Search for the cell housing the specified text and yield its (x, y) center coordinate. 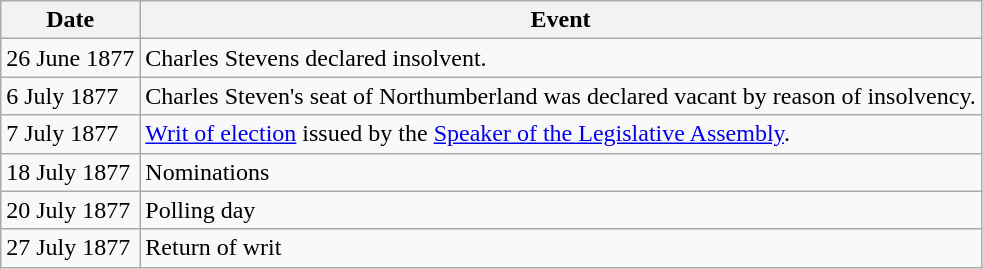
26 June 1877 (70, 58)
Date (70, 20)
20 July 1877 (70, 210)
27 July 1877 (70, 248)
Nominations (561, 172)
Charles Steven's seat of Northumberland was declared vacant by reason of insolvency. (561, 96)
6 July 1877 (70, 96)
Return of writ (561, 248)
18 July 1877 (70, 172)
7 July 1877 (70, 134)
Polling day (561, 210)
Writ of election issued by the Speaker of the Legislative Assembly. (561, 134)
Charles Stevens declared insolvent. (561, 58)
Event (561, 20)
